Scan for the cell matching the given text and deliver its (X, Y) coordinate at center. 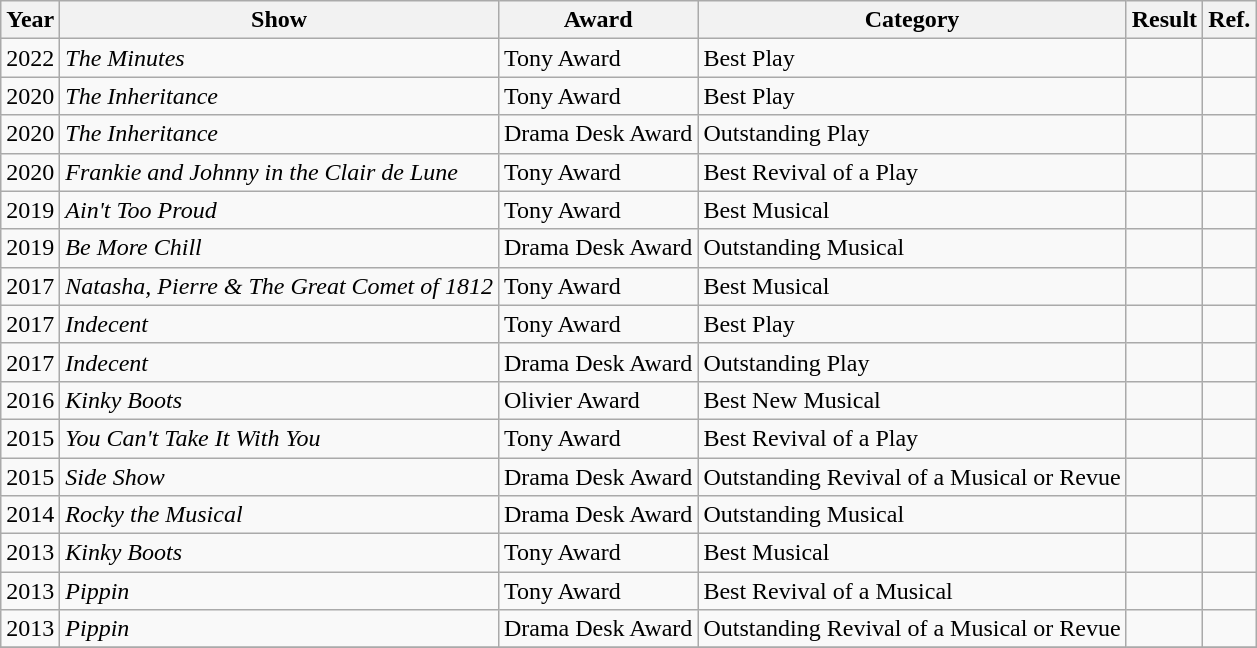
Natasha, Pierre & The Great Comet of 1812 (280, 286)
Category (912, 20)
Rocky the Musical (280, 515)
2016 (30, 400)
The Minutes (280, 58)
Frankie and Johnny in the Clair de Lune (280, 172)
Olivier Award (598, 400)
Award (598, 20)
2014 (30, 515)
Best Revival of a Musical (912, 591)
2022 (30, 58)
Show (280, 20)
Side Show (280, 477)
Be More Chill (280, 248)
Ain't Too Proud (280, 210)
Best New Musical (912, 400)
Ref. (1230, 20)
You Can't Take It With You (280, 438)
Year (30, 20)
Result (1164, 20)
